From the cell containing the given text, extract its center point as [x, y] coordinate. 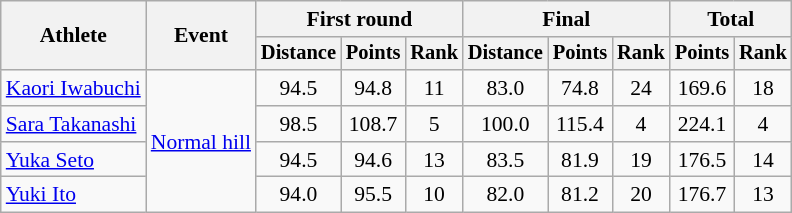
First round [360, 19]
95.5 [373, 195]
176.7 [702, 195]
83.5 [506, 160]
115.4 [580, 124]
Yuka Seto [74, 160]
Sara Takanashi [74, 124]
24 [641, 88]
Athlete [74, 36]
Kaori Iwabuchi [74, 88]
Event [201, 36]
Yuki Ito [74, 195]
20 [641, 195]
176.5 [702, 160]
94.0 [298, 195]
100.0 [506, 124]
18 [763, 88]
Total [731, 19]
81.9 [580, 160]
Final [566, 19]
11 [434, 88]
5 [434, 124]
10 [434, 195]
83.0 [506, 88]
169.6 [702, 88]
108.7 [373, 124]
224.1 [702, 124]
81.2 [580, 195]
14 [763, 160]
94.8 [373, 88]
Normal hill [201, 141]
74.8 [580, 88]
98.5 [298, 124]
94.6 [373, 160]
82.0 [506, 195]
19 [641, 160]
